Output the (X, Y) coordinate of the center of the cell containing the given text.  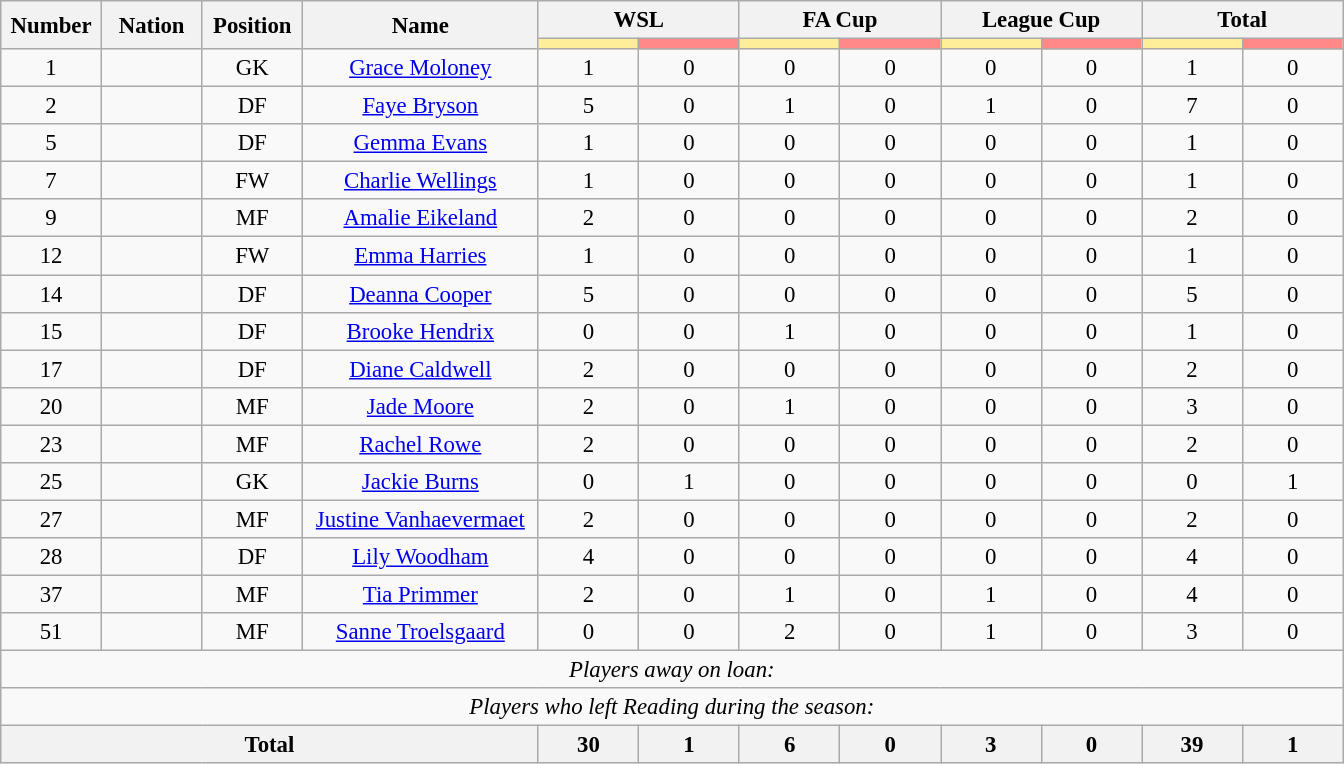
51 (52, 632)
Lily Woodham (421, 557)
12 (52, 256)
Jade Moore (421, 406)
17 (52, 369)
Tia Primmer (421, 594)
6 (790, 745)
Amalie Eikeland (421, 219)
Diane Caldwell (421, 369)
Players away on loan: (672, 670)
Nation (152, 25)
14 (52, 294)
Faye Bryson (421, 106)
Name (421, 25)
Charlie Wellings (421, 181)
Justine Vanhaevermaet (421, 519)
Grace Moloney (421, 68)
15 (52, 331)
28 (52, 557)
30 (588, 745)
Sanne Troelsgaard (421, 632)
Position (252, 25)
Deanna Cooper (421, 294)
Number (52, 25)
20 (52, 406)
23 (52, 444)
Players who left Reading during the season: (672, 707)
27 (52, 519)
9 (52, 219)
Brooke Hendrix (421, 331)
FA Cup (840, 20)
Emma Harries (421, 256)
37 (52, 594)
39 (1192, 745)
League Cup (1040, 20)
Jackie Burns (421, 482)
Rachel Rowe (421, 444)
Gemma Evans (421, 143)
25 (52, 482)
WSL (638, 20)
